Return [x, y] of the center of cell containing provided text 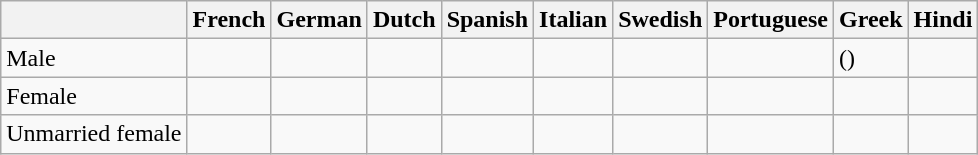
French [229, 20]
Spanish [487, 20]
Swedish [660, 20]
Italian [574, 20]
Hindi [943, 20]
Male [94, 58]
Greek [870, 20]
() [870, 58]
Portuguese [771, 20]
Dutch [404, 20]
German [319, 20]
Female [94, 96]
Unmarried female [94, 134]
